Find where the given text appears and provide that cell's center as [X, Y] coordinate. 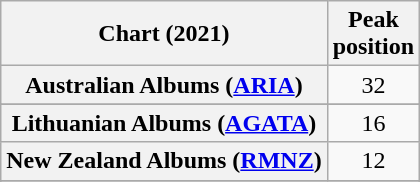
16 [373, 123]
12 [373, 161]
Peakposition [373, 34]
Lithuanian Albums (AGATA) [164, 123]
Australian Albums (ARIA) [164, 85]
32 [373, 85]
Chart (2021) [164, 34]
New Zealand Albums (RMNZ) [164, 161]
